Output the (x, y) coordinate of the center of the cell containing the given text.  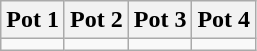
Pot 3 (160, 20)
Pot 1 (33, 20)
Pot 4 (224, 20)
Pot 2 (96, 20)
